Capture the cell that displays the provided text and extract its [x, y] central coordinate. 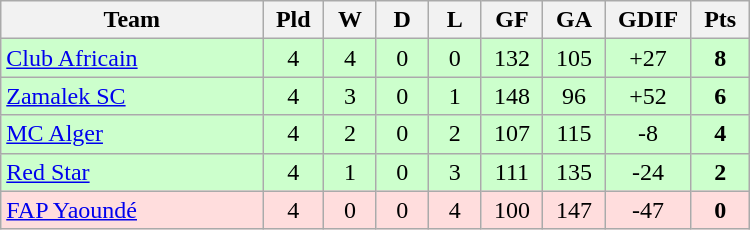
GDIF [648, 20]
147 [574, 210]
+52 [648, 96]
Red Star [132, 172]
Club Africain [132, 58]
135 [574, 172]
6 [720, 96]
Team [132, 20]
-8 [648, 134]
132 [512, 58]
96 [574, 96]
8 [720, 58]
105 [574, 58]
D [402, 20]
-24 [648, 172]
107 [512, 134]
115 [574, 134]
FAP Yaoundé [132, 210]
MC Alger [132, 134]
GA [574, 20]
L [454, 20]
148 [512, 96]
Zamalek SC [132, 96]
111 [512, 172]
W [350, 20]
-47 [648, 210]
Pld [294, 20]
Pts [720, 20]
GF [512, 20]
100 [512, 210]
+27 [648, 58]
